Return (x, y) of the center of cell containing provided text 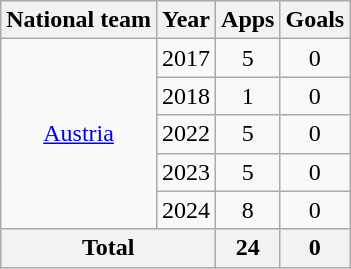
1 (248, 96)
2018 (186, 96)
Austria (79, 134)
Total (108, 248)
2023 (186, 172)
National team (79, 20)
2017 (186, 58)
24 (248, 248)
Goals (315, 20)
Year (186, 20)
2024 (186, 210)
Apps (248, 20)
2022 (186, 134)
8 (248, 210)
